Extract the (X, Y) coordinate from the center of the cell holding the provided text.  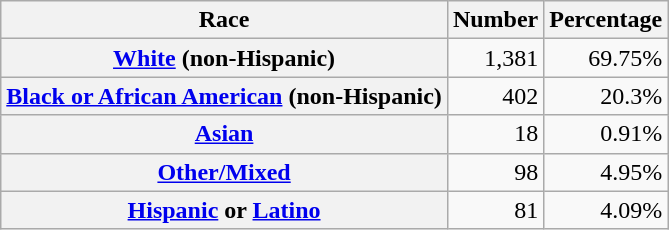
4.09% (606, 210)
1,381 (495, 58)
Other/Mixed (224, 172)
20.3% (606, 96)
Number (495, 20)
18 (495, 134)
4.95% (606, 172)
69.75% (606, 58)
White (non-Hispanic) (224, 58)
98 (495, 172)
402 (495, 96)
81 (495, 210)
Asian (224, 134)
Black or African American (non-Hispanic) (224, 96)
Hispanic or Latino (224, 210)
Race (224, 20)
Percentage (606, 20)
0.91% (606, 134)
